Provide the (X, Y) coordinate of the cell's center where the given text is located.  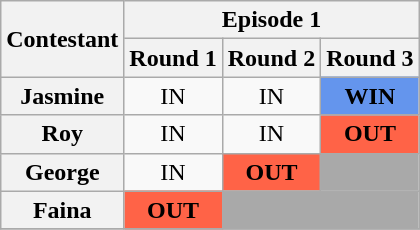
Episode 1 (272, 20)
Round 3 (370, 58)
Round 1 (173, 58)
WIN (370, 96)
Jasmine (62, 96)
Contestant (62, 39)
Roy (62, 134)
Round 2 (271, 58)
George (62, 172)
Faina (62, 210)
